Capture the cell that displays the provided text and extract its (x, y) central coordinate. 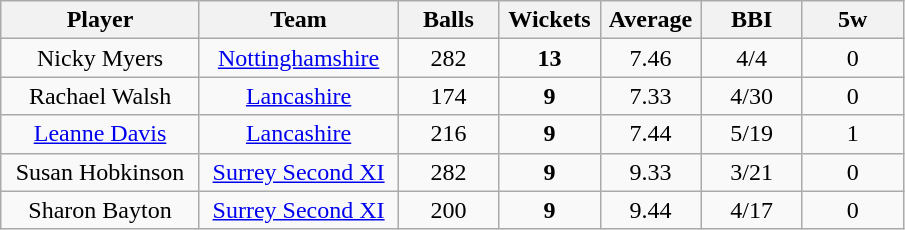
3/21 (752, 172)
4/30 (752, 96)
Leanne Davis (100, 134)
Nicky Myers (100, 58)
Susan Hobkinson (100, 172)
4/4 (752, 58)
216 (448, 134)
Balls (448, 20)
9.33 (650, 172)
Rachael Walsh (100, 96)
200 (448, 210)
7.44 (650, 134)
Team (298, 20)
Average (650, 20)
4/17 (752, 210)
Sharon Bayton (100, 210)
5w (852, 20)
1 (852, 134)
7.33 (650, 96)
BBI (752, 20)
7.46 (650, 58)
9.44 (650, 210)
Nottinghamshire (298, 58)
13 (550, 58)
174 (448, 96)
Wickets (550, 20)
Player (100, 20)
5/19 (752, 134)
